Locate the cell with the specified text and output its (x, y) center coordinate. 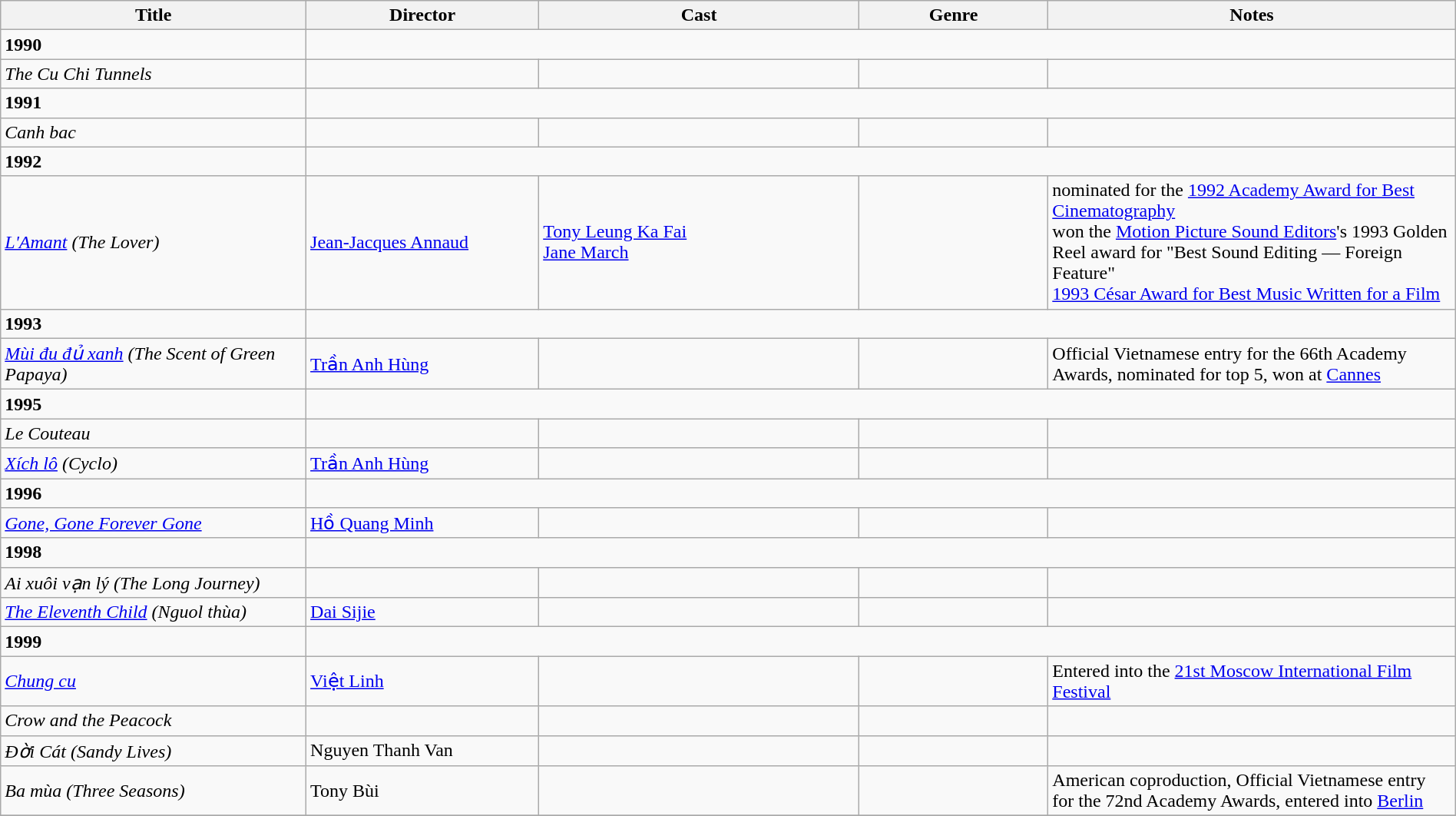
Ba mùa (Three Seasons) (154, 791)
1999 (154, 642)
Gone, Gone Forever Gone (154, 523)
Đời Cát (Sandy Lives) (154, 751)
Mùi đu đủ xanh (The Scent of Green Papaya) (154, 364)
Title (154, 15)
Canh bac (154, 132)
Dai Sijie (422, 612)
Xích lô (Cyclo) (154, 463)
1990 (154, 45)
Hồ Quang Minh (422, 523)
Director (422, 15)
1995 (154, 404)
Nguyen Thanh Van (422, 751)
1998 (154, 552)
Tony Leung Ka FaiJane March (699, 243)
American coproduction, Official Vietnamese entry for the 72nd Academy Awards, entered into Berlin (1252, 791)
Notes (1252, 15)
Ai xuôi vạn lý (The Long Journey) (154, 582)
L'Amant (The Lover) (154, 243)
Cast (699, 15)
Chung cu (154, 681)
1996 (154, 493)
The Eleventh Child (Nguol thùa) (154, 612)
Official Vietnamese entry for the 66th Academy Awards, nominated for top 5, won at Cannes (1252, 364)
The Cu Chi Tunnels (154, 74)
Entered into the 21st Moscow International Film Festival (1252, 681)
Jean-Jacques Annaud (422, 243)
Việt Linh (422, 681)
Crow and the Peacock (154, 721)
1993 (154, 323)
1992 (154, 161)
Tony Bùi (422, 791)
1991 (154, 103)
Le Couteau (154, 433)
Genre (953, 15)
